Detect which cell encompasses the target text, then output its (x, y) center coordinate. 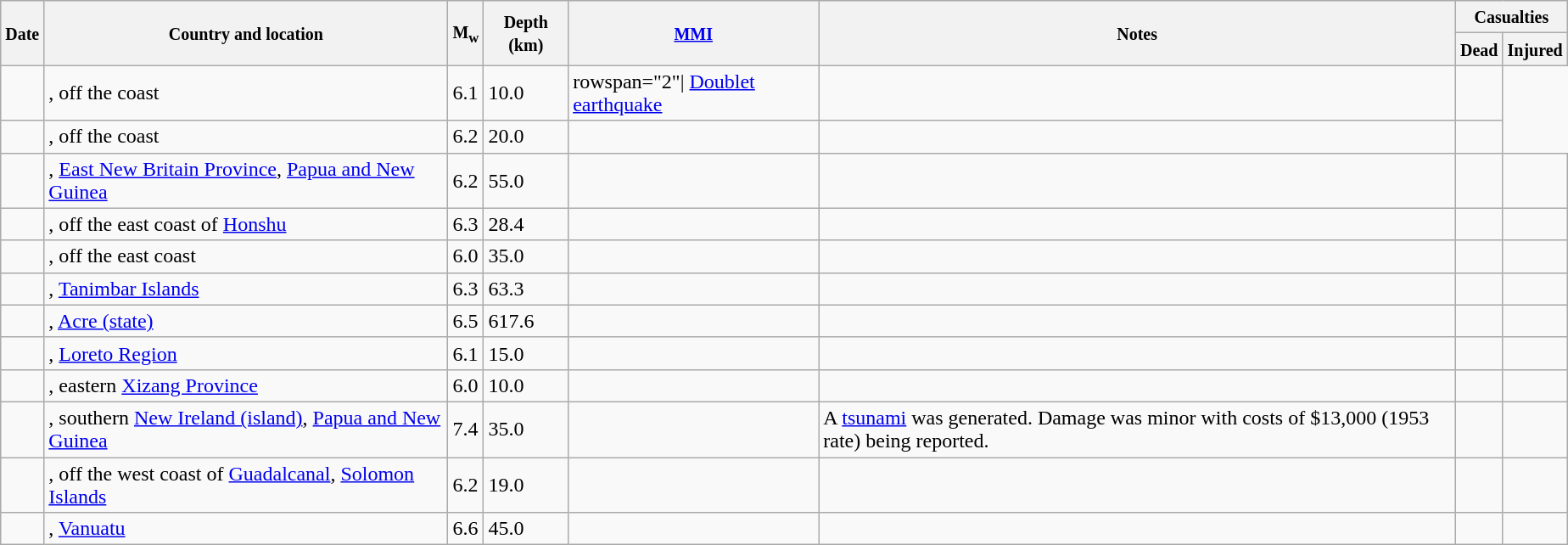
, eastern Xizang Province (246, 385)
7.4 (466, 430)
6.5 (466, 321)
, off the east coast of Honshu (246, 224)
, southern New Ireland (island), Papua and New Guinea (246, 430)
45.0 (526, 529)
, Vanuatu (246, 529)
Date (22, 33)
A tsunami was generated. Damage was minor with costs of $13,000 (1953 rate) being reported. (1137, 430)
6.6 (466, 529)
, off the west coast of Guadalcanal, Solomon Islands (246, 484)
MMI (694, 33)
55.0 (526, 180)
Mw (466, 33)
617.6 (526, 321)
Casualties (1511, 17)
, off the east coast (246, 256)
, Acre (state) (246, 321)
20.0 (526, 137)
, Tanimbar Islands (246, 289)
28.4 (526, 224)
19.0 (526, 484)
Dead (1479, 49)
, East New Britain Province, Papua and New Guinea (246, 180)
rowspan="2"| Doublet earthquake (694, 93)
Injured (1535, 49)
Notes (1137, 33)
Country and location (246, 33)
Depth (km) (526, 33)
63.3 (526, 289)
, Loreto Region (246, 353)
15.0 (526, 353)
